From the cell containing the given text, extract its center point as [x, y] coordinate. 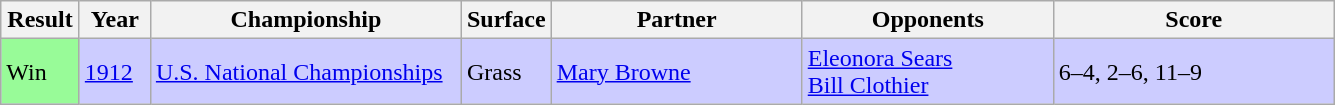
1912 [114, 72]
Mary Browne [676, 72]
Championship [306, 20]
U.S. National Championships [306, 72]
Partner [676, 20]
Win [40, 72]
Opponents [928, 20]
Surface [506, 20]
Score [1194, 20]
Result [40, 20]
Grass [506, 72]
Eleonora Sears Bill Clothier [928, 72]
6–4, 2–6, 11–9 [1194, 72]
Year [114, 20]
